Pinpoint the cell where the given text exists, returning its (X, Y) midpoint coordinate. 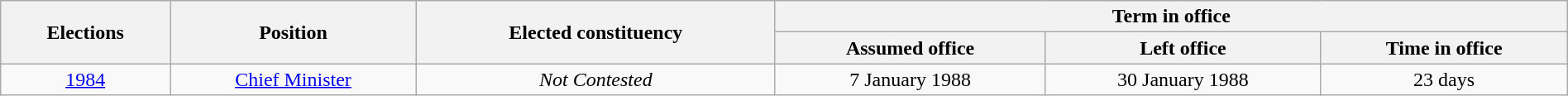
Not Contested (595, 79)
30 January 1988 (1183, 79)
Left office (1183, 48)
7 January 1988 (910, 79)
Elected constituency (595, 32)
Position (294, 32)
1984 (86, 79)
23 days (1444, 79)
Chief Minister (294, 79)
Assumed office (910, 48)
Time in office (1444, 48)
Term in office (1171, 17)
Elections (86, 32)
